For the text-containing cell, return its midpoint in [x, y] coordinate format. 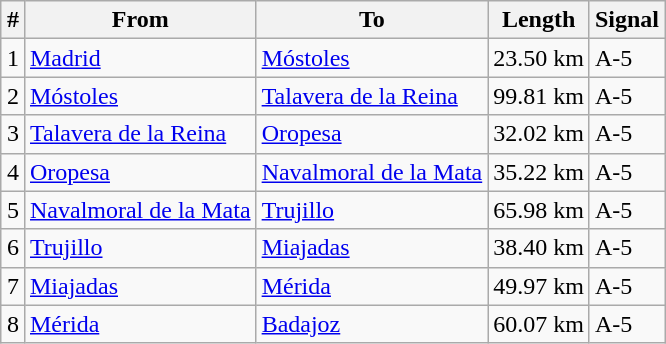
1 [12, 58]
23.50 km [539, 58]
From [140, 20]
Length [539, 20]
5 [12, 210]
32.02 km [539, 134]
Madrid [140, 58]
65.98 km [539, 210]
# [12, 20]
4 [12, 172]
99.81 km [539, 96]
3 [12, 134]
2 [12, 96]
Badajoz [372, 324]
Signal [626, 20]
49.97 km [539, 286]
8 [12, 324]
To [372, 20]
60.07 km [539, 324]
6 [12, 248]
35.22 km [539, 172]
7 [12, 286]
38.40 km [539, 248]
